Locate the cell with the specified text and output its [X, Y] center coordinate. 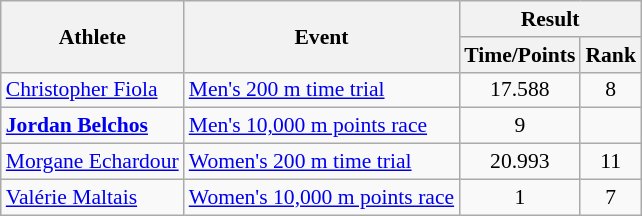
Rank [610, 55]
Women's 200 m time trial [322, 162]
7 [610, 197]
Christopher Fiola [92, 90]
17.588 [520, 90]
9 [520, 126]
8 [610, 90]
1 [520, 197]
Time/Points [520, 55]
Result [550, 19]
11 [610, 162]
Men's 200 m time trial [322, 90]
20.993 [520, 162]
Valérie Maltais [92, 197]
Event [322, 36]
Athlete [92, 36]
Women's 10,000 m points race [322, 197]
Jordan Belchos [92, 126]
Morgane Echardour [92, 162]
Men's 10,000 m points race [322, 126]
